Return the [X, Y] coordinate for the center point of the cell that contains the specified text.  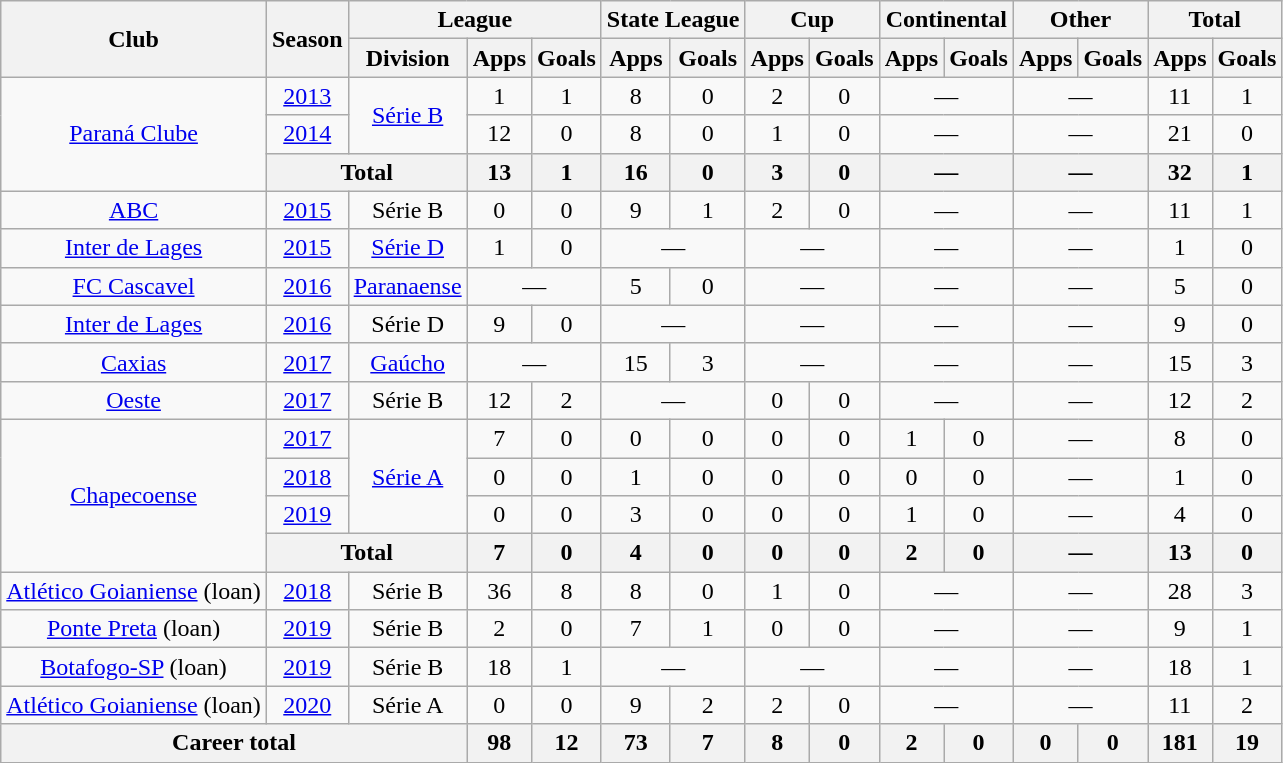
State League [673, 20]
Gaúcho [408, 362]
28 [1180, 591]
Season [307, 39]
Continental [946, 20]
Paraná Clube [134, 134]
Other [1080, 20]
Career total [234, 743]
21 [1180, 134]
Ponte Preta (loan) [134, 629]
Oeste [134, 400]
2020 [307, 705]
98 [499, 743]
Club [134, 39]
Botafogo-SP (loan) [134, 667]
Caxias [134, 362]
League [474, 20]
19 [1247, 743]
Cup [812, 20]
2013 [307, 96]
ABC [134, 210]
36 [499, 591]
Chapecoense [134, 495]
Division [408, 58]
32 [1180, 172]
16 [636, 172]
73 [636, 743]
181 [1180, 743]
2014 [307, 134]
Paranaense [408, 286]
FC Cascavel [134, 286]
